Determine the (x, y) coordinate at the center of the cell enclosing the given text.  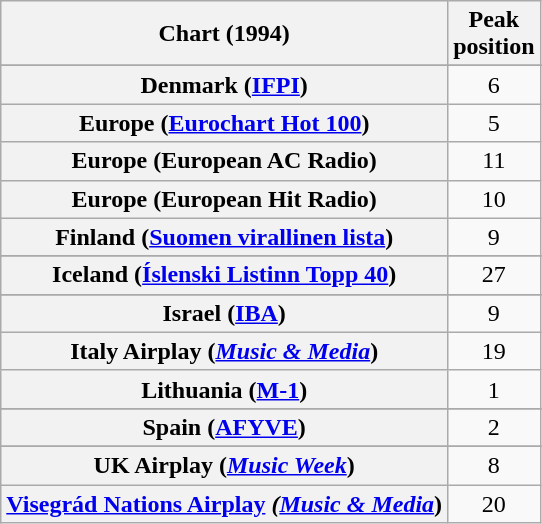
Europe (European AC Radio) (224, 161)
6 (494, 85)
19 (494, 351)
Europe (Eurochart Hot 100) (224, 123)
27 (494, 275)
Israel (IBA) (224, 313)
Denmark (IFPI) (224, 85)
Italy Airplay (Music & Media) (224, 351)
Lithuania (M-1) (224, 389)
Visegrád Nations Airplay (Music & Media) (224, 503)
Finland (Suomen virallinen lista) (224, 237)
20 (494, 503)
Europe (European Hit Radio) (224, 199)
Chart (1994) (224, 34)
8 (494, 465)
Spain (AFYVE) (224, 427)
10 (494, 199)
Iceland (Íslenski Listinn Topp 40) (224, 275)
11 (494, 161)
UK Airplay (Music Week) (224, 465)
2 (494, 427)
5 (494, 123)
1 (494, 389)
Peakposition (494, 34)
